Identify which cell holds the provided text, then report its (X, Y) central coordinate. 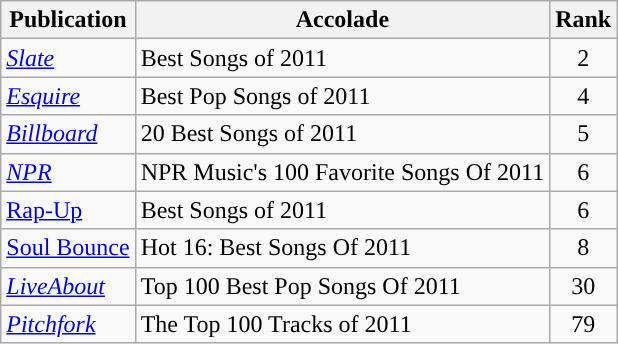
LiveAbout (68, 286)
Esquire (68, 96)
Rank (584, 20)
NPR Music's 100 Favorite Songs Of 2011 (342, 172)
Billboard (68, 134)
8 (584, 248)
Slate (68, 58)
Best Pop Songs of 2011 (342, 96)
Soul Bounce (68, 248)
The Top 100 Tracks of 2011 (342, 324)
Rap-Up (68, 210)
4 (584, 96)
Hot 16: Best Songs Of 2011 (342, 248)
2 (584, 58)
30 (584, 286)
Top 100 Best Pop Songs Of 2011 (342, 286)
Accolade (342, 20)
79 (584, 324)
Publication (68, 20)
NPR (68, 172)
20 Best Songs of 2011 (342, 134)
Pitchfork (68, 324)
5 (584, 134)
